Capture the cell that displays the provided text and extract its [x, y] central coordinate. 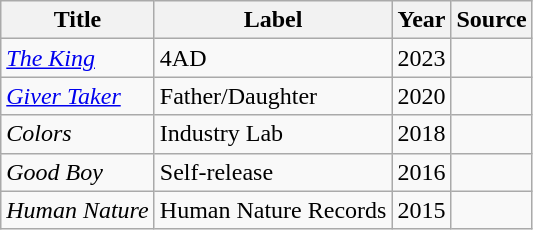
Label [273, 20]
2018 [422, 134]
2020 [422, 96]
Human Nature [78, 210]
The King [78, 58]
Human Nature Records [273, 210]
Industry Lab [273, 134]
2016 [422, 172]
Good Boy [78, 172]
Giver Taker [78, 96]
Source [492, 20]
Title [78, 20]
Year [422, 20]
Self-release [273, 172]
2015 [422, 210]
Colors [78, 134]
Father/Daughter [273, 96]
4AD [273, 58]
2023 [422, 58]
